Search for the cell housing the specified text and yield its (x, y) center coordinate. 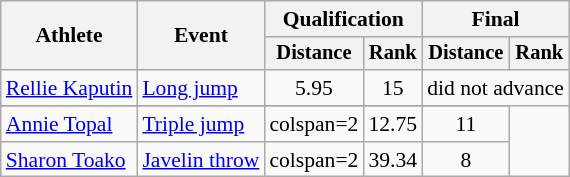
Athlete (70, 36)
5.95 (314, 88)
Triple jump (200, 124)
colspan=2 (314, 124)
Event (200, 36)
Rellie Kaputin (70, 88)
11 (466, 124)
did not advance (496, 88)
Qualification (343, 19)
15 (392, 88)
Long jump (200, 88)
Final (496, 19)
Annie Topal (70, 124)
12.75 (392, 124)
